Output the (x, y) coordinate of the center of the cell containing the given text.  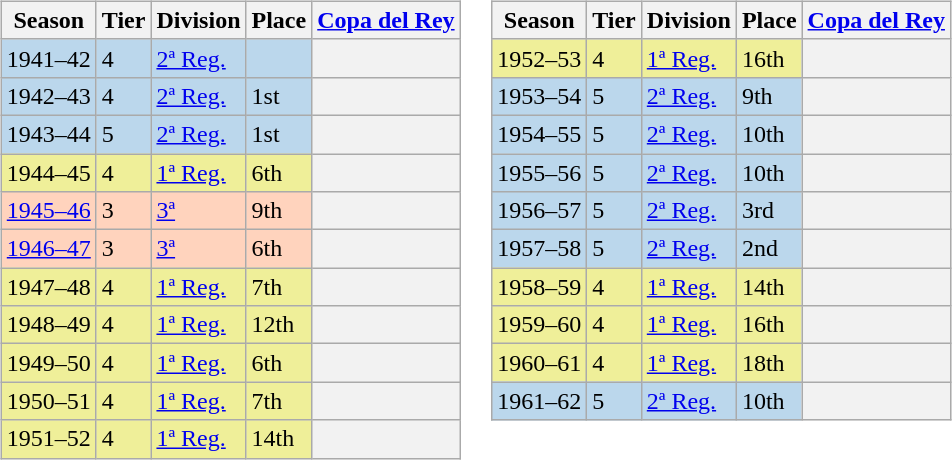
1957–58 (540, 249)
2nd (769, 249)
3rd (769, 211)
1959–60 (540, 325)
1945–46 (48, 211)
1950–51 (48, 401)
1954–55 (540, 134)
1942–43 (48, 96)
1944–45 (48, 173)
1951–52 (48, 439)
1958–59 (540, 287)
1941–42 (48, 58)
1960–61 (540, 363)
1952–53 (540, 58)
1956–57 (540, 211)
1961–62 (540, 401)
1949–50 (48, 363)
18th (769, 363)
1955–56 (540, 173)
1943–44 (48, 134)
12th (279, 325)
1953–54 (540, 96)
1947–48 (48, 287)
1948–49 (48, 325)
1946–47 (48, 249)
